Identify which cell holds the provided text, then report its [X, Y] central coordinate. 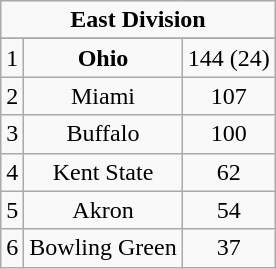
100 [228, 134]
Akron [103, 210]
3 [12, 134]
Miami [103, 96]
107 [228, 96]
37 [228, 248]
Ohio [103, 58]
1 [12, 58]
Kent State [103, 172]
54 [228, 210]
4 [12, 172]
6 [12, 248]
2 [12, 96]
62 [228, 172]
Bowling Green [103, 248]
5 [12, 210]
144 (24) [228, 58]
Buffalo [103, 134]
East Division [138, 20]
